Capture the cell that displays the provided text and extract its [x, y] central coordinate. 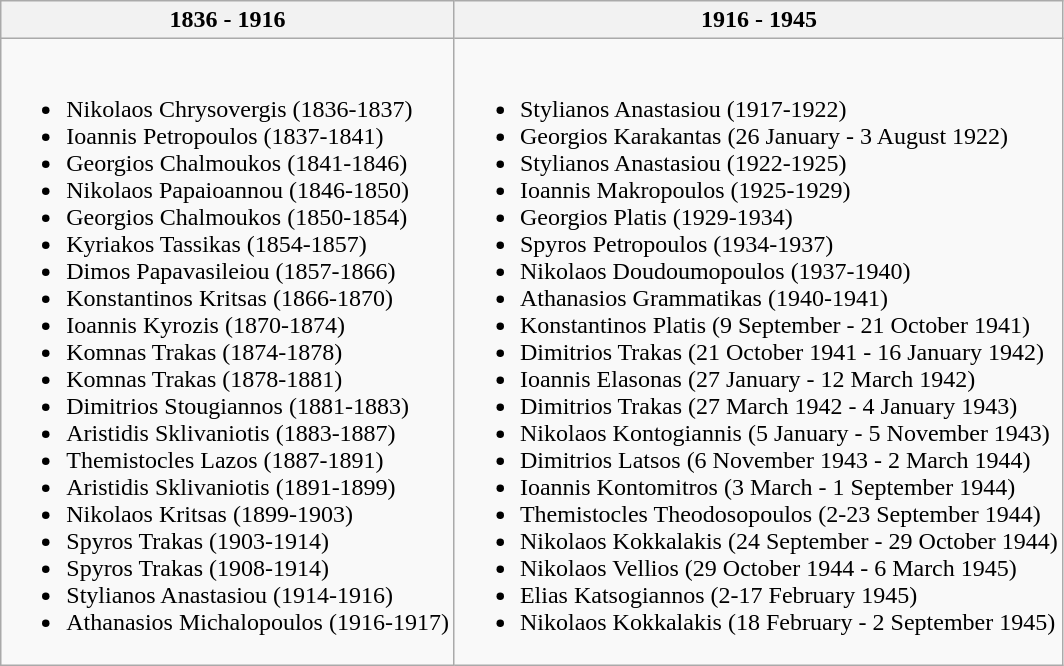
1916 - 1945 [758, 20]
1836 - 1916 [228, 20]
